Search for the cell housing the specified text and yield its (x, y) center coordinate. 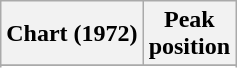
Peakposition (189, 34)
Chart (1972) (72, 34)
